Provide the [X, Y] coordinate of the cell's center where the given text is located.  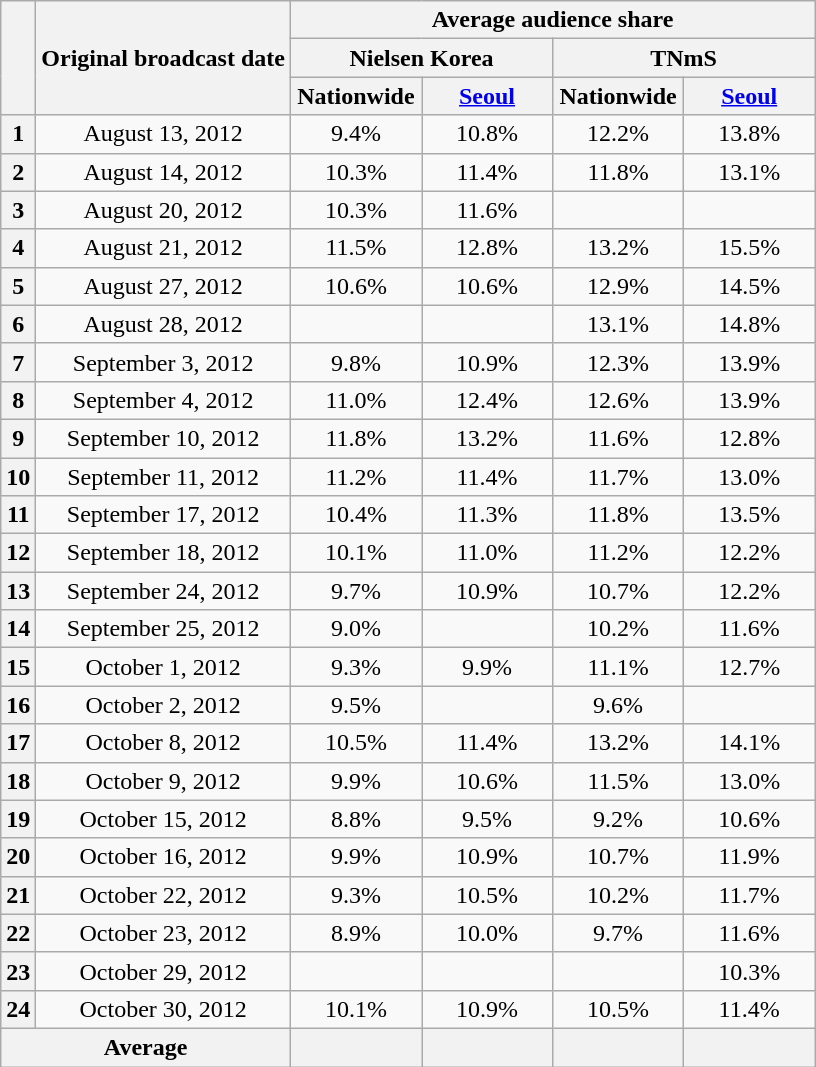
13.5% [750, 515]
16 [18, 705]
September 3, 2012 [164, 362]
October 1, 2012 [164, 667]
Average audience share [552, 20]
10.4% [356, 515]
13.8% [750, 134]
August 13, 2012 [164, 134]
September 25, 2012 [164, 629]
14.5% [750, 286]
11 [18, 515]
4 [18, 248]
12.4% [488, 400]
13 [18, 591]
9.6% [618, 705]
9.0% [356, 629]
TNmS [684, 58]
9.8% [356, 362]
14.8% [750, 324]
8.9% [356, 933]
August 21, 2012 [164, 248]
12 [18, 553]
October 16, 2012 [164, 857]
6 [18, 324]
7 [18, 362]
20 [18, 857]
10.0% [488, 933]
12.9% [618, 286]
10.8% [488, 134]
October 9, 2012 [164, 781]
10 [18, 477]
17 [18, 743]
11.9% [750, 857]
September 4, 2012 [164, 400]
22 [18, 933]
September 18, 2012 [164, 553]
Original broadcast date [164, 58]
23 [18, 971]
24 [18, 1009]
August 28, 2012 [164, 324]
9.4% [356, 134]
2 [18, 172]
3 [18, 210]
5 [18, 286]
Average [146, 1047]
14 [18, 629]
11.3% [488, 515]
12.7% [750, 667]
14.1% [750, 743]
October 22, 2012 [164, 895]
Nielsen Korea [421, 58]
October 8, 2012 [164, 743]
1 [18, 134]
19 [18, 819]
September 17, 2012 [164, 515]
9 [18, 438]
21 [18, 895]
October 15, 2012 [164, 819]
12.6% [618, 400]
12.3% [618, 362]
8 [18, 400]
October 29, 2012 [164, 971]
August 14, 2012 [164, 172]
October 30, 2012 [164, 1009]
September 24, 2012 [164, 591]
August 27, 2012 [164, 286]
15 [18, 667]
18 [18, 781]
October 23, 2012 [164, 933]
August 20, 2012 [164, 210]
15.5% [750, 248]
October 2, 2012 [164, 705]
September 11, 2012 [164, 477]
September 10, 2012 [164, 438]
9.2% [618, 819]
8.8% [356, 819]
11.1% [618, 667]
